From the cell containing the given text, extract its center point as (x, y) coordinate. 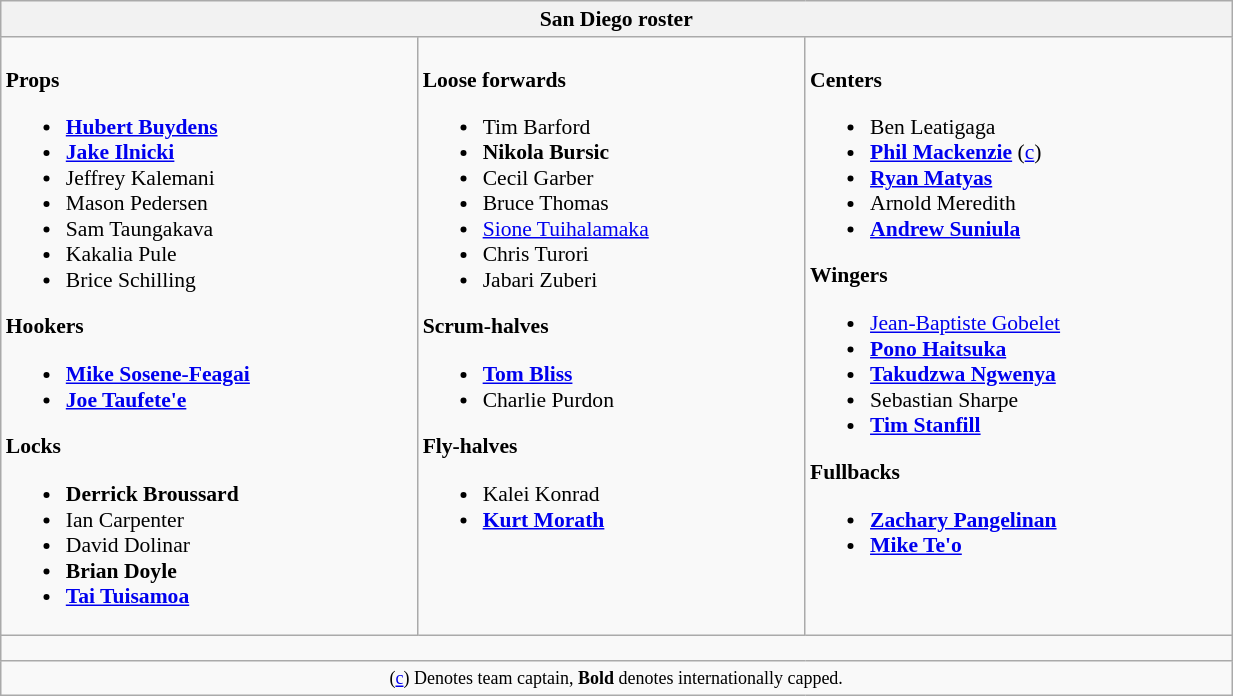
San Diego roster (616, 19)
